Detect which cell encompasses the target text, then output its [x, y] center coordinate. 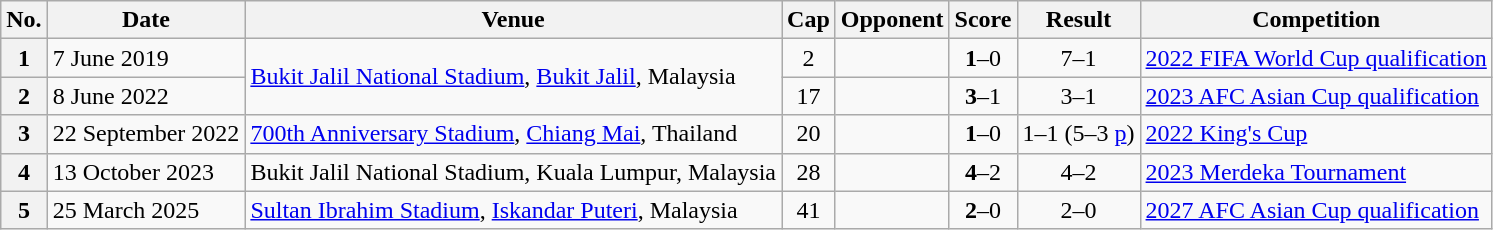
Result [1078, 20]
1 [24, 58]
Opponent [892, 20]
Score [983, 20]
Bukit Jalil National Stadium, Kuala Lumpur, Malaysia [514, 172]
Bukit Jalil National Stadium, Bukit Jalil, Malaysia [514, 77]
41 [809, 210]
700th Anniversary Stadium, Chiang Mai, Thailand [514, 134]
25 March 2025 [146, 210]
7 June 2019 [146, 58]
2022 King's Cup [1316, 134]
Date [146, 20]
2027 AFC Asian Cup qualification [1316, 210]
8 June 2022 [146, 96]
2023 Merdeka Tournament [1316, 172]
22 September 2022 [146, 134]
1–1 (5–3 p) [1078, 134]
Venue [514, 20]
28 [809, 172]
20 [809, 134]
3 [24, 134]
2022 FIFA World Cup qualification [1316, 58]
Sultan Ibrahim Stadium, Iskandar Puteri, Malaysia [514, 210]
7–1 [1078, 58]
5 [24, 210]
2023 AFC Asian Cup qualification [1316, 96]
17 [809, 96]
13 October 2023 [146, 172]
Competition [1316, 20]
4 [24, 172]
No. [24, 20]
Cap [809, 20]
